Return [x, y] of the center of cell containing provided text 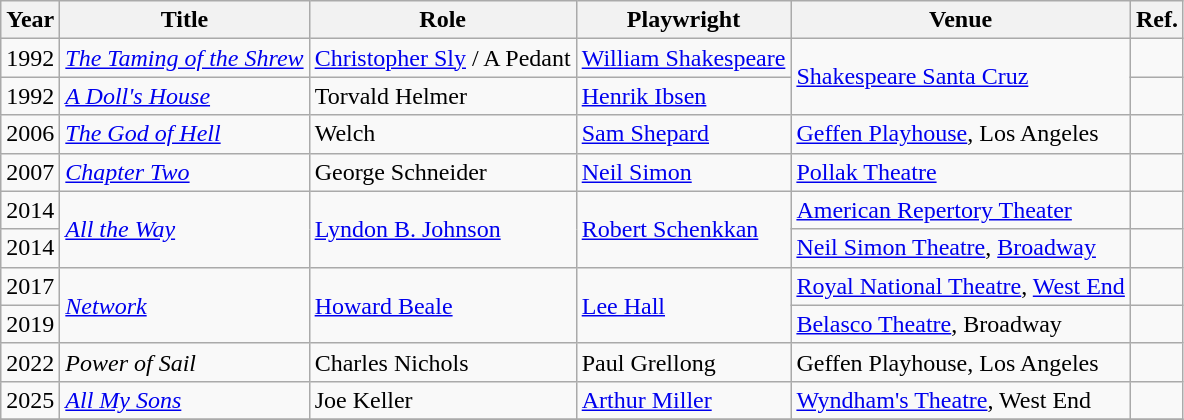
Sam Shepard [684, 134]
Ref. [1156, 20]
Welch [442, 134]
Title [184, 20]
All My Sons [184, 400]
Chapter Two [184, 172]
The God of Hell [184, 134]
Pollak Theatre [961, 172]
Arthur Miller [684, 400]
Belasco Theatre, Broadway [961, 324]
The Taming of the Shrew [184, 58]
2006 [30, 134]
Year [30, 20]
Role [442, 20]
All the Way [184, 229]
Charles Nichols [442, 362]
Joe Keller [442, 400]
William Shakespeare [684, 58]
American Repertory Theater [961, 210]
Howard Beale [442, 305]
Paul Grellong [684, 362]
2025 [30, 400]
Network [184, 305]
Wyndham's Theatre, West End [961, 400]
A Doll's House [184, 96]
2007 [30, 172]
Royal National Theatre, West End [961, 286]
Power of Sail [184, 362]
George Schneider [442, 172]
Playwright [684, 20]
Shakespeare Santa Cruz [961, 77]
Lyndon B. Johnson [442, 229]
Torvald Helmer [442, 96]
Henrik Ibsen [684, 96]
Christopher Sly / A Pedant [442, 58]
Lee Hall [684, 305]
Neil Simon Theatre, Broadway [961, 248]
Robert Schenkkan [684, 229]
2019 [30, 324]
2017 [30, 286]
2022 [30, 362]
Neil Simon [684, 172]
Venue [961, 20]
